Scan for the cell matching the given text and deliver its (X, Y) coordinate at center. 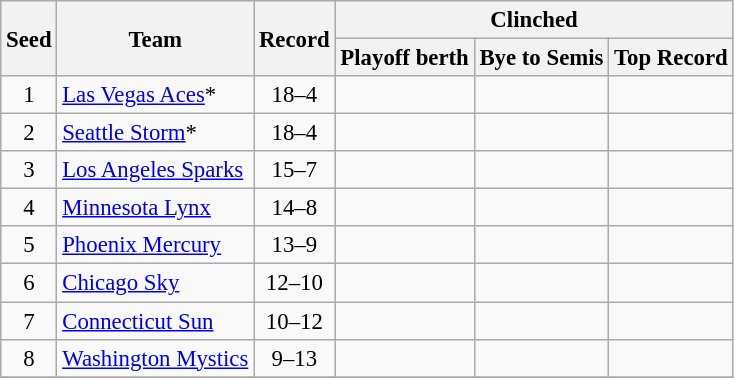
Bye to Semis (542, 58)
5 (29, 245)
15–7 (294, 170)
Team (156, 38)
Clinched (534, 20)
8 (29, 358)
6 (29, 283)
Las Vegas Aces* (156, 95)
2 (29, 133)
Top Record (671, 58)
Minnesota Lynx (156, 208)
Phoenix Mercury (156, 245)
4 (29, 208)
14–8 (294, 208)
Washington Mystics (156, 358)
13–9 (294, 245)
12–10 (294, 283)
Seattle Storm* (156, 133)
9–13 (294, 358)
Los Angeles Sparks (156, 170)
Seed (29, 38)
1 (29, 95)
Connecticut Sun (156, 321)
7 (29, 321)
10–12 (294, 321)
Record (294, 38)
Playoff berth (404, 58)
3 (29, 170)
Chicago Sky (156, 283)
